Return (X, Y) of the center of cell containing provided text 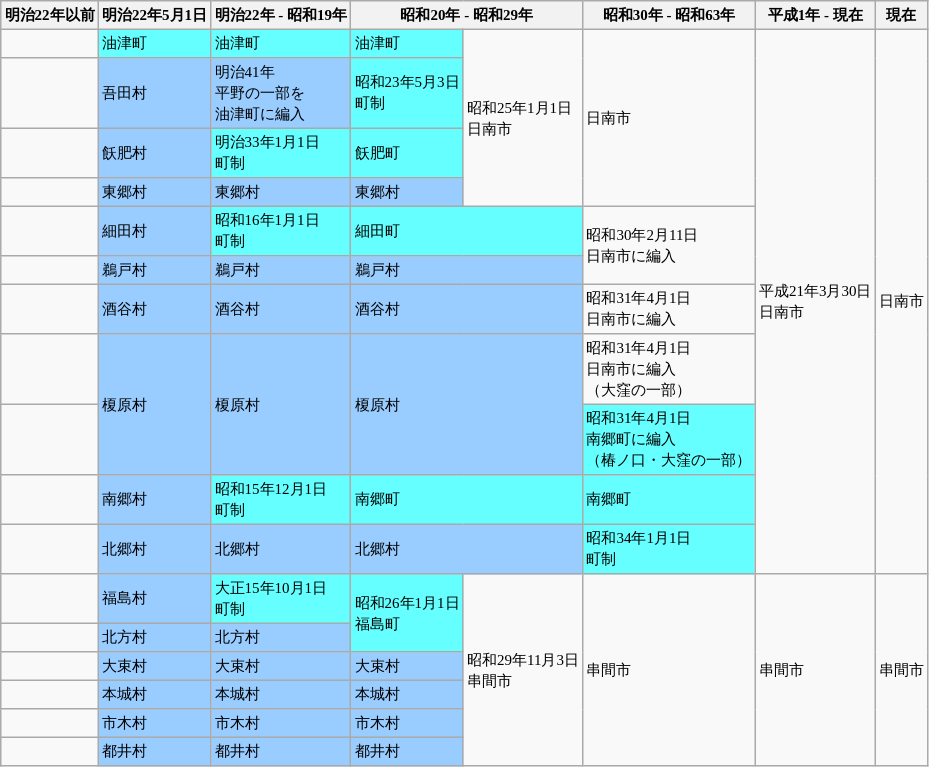
明治22年以前 (50, 15)
明治41年平野の一部を油津町に編入 (281, 93)
昭和20年 - 昭和29年 (467, 15)
細田村 (154, 231)
昭和31年4月1日南郷町に編入（椿ノ口・大窪の一部） (669, 439)
福島村 (154, 599)
平成1年 - 現在 (815, 15)
昭和30年 - 昭和63年 (669, 15)
昭和15年12月1日町制 (281, 500)
平成21年3月30日日南市 (815, 301)
大正15年10月1日町制 (281, 599)
明治33年1月1日町制 (281, 153)
明治22年5月1日 (154, 15)
飫肥町 (407, 153)
吾田村 (154, 93)
昭和30年2月11日日南市に編入 (669, 245)
昭和34年1月1日町制 (669, 549)
南郷村 (154, 500)
現在 (901, 15)
昭和25年1月1日日南市 (522, 118)
飫肥村 (154, 153)
昭和23年5月3日町制 (407, 93)
昭和31年4月1日日南市に編入（大窪の一部） (669, 369)
明治22年 - 昭和19年 (281, 15)
昭和29年11月3日串間市 (522, 670)
昭和26年1月1日福島町 (407, 613)
昭和31年4月1日日南市に編入 (669, 309)
昭和16年1月1日町制 (281, 231)
細田町 (467, 231)
